Find where the given text appears and provide that cell's center as (X, Y) coordinate. 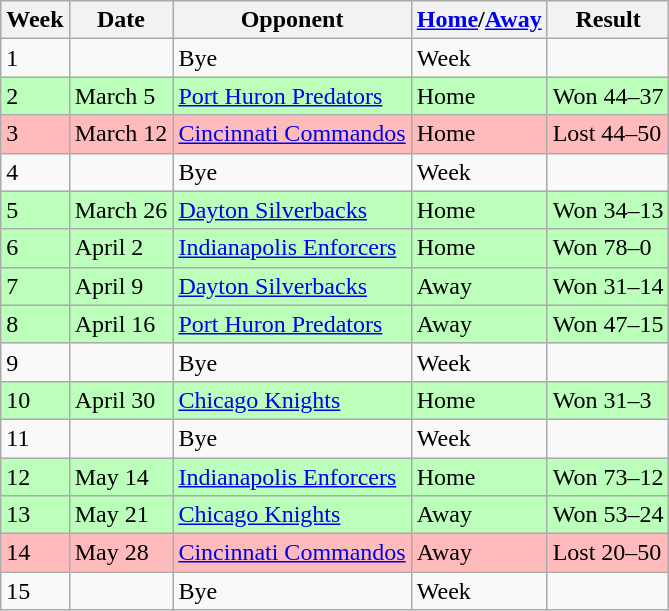
Opponent (292, 20)
9 (35, 362)
Won 44–37 (608, 96)
Result (608, 20)
Won 78–0 (608, 248)
4 (35, 172)
Won 31–14 (608, 286)
6 (35, 248)
13 (35, 515)
Won 47–15 (608, 324)
May 28 (121, 553)
March 5 (121, 96)
3 (35, 134)
14 (35, 553)
11 (35, 438)
Lost 44–50 (608, 134)
Home/Away (479, 20)
12 (35, 477)
Lost 20–50 (608, 553)
1 (35, 58)
2 (35, 96)
April 9 (121, 286)
Won 34–13 (608, 210)
April 16 (121, 324)
April 2 (121, 248)
Won 73–12 (608, 477)
March 26 (121, 210)
March 12 (121, 134)
10 (35, 400)
Won 31–3 (608, 400)
April 30 (121, 400)
5 (35, 210)
May 21 (121, 515)
Date (121, 20)
15 (35, 591)
7 (35, 286)
Won 53–24 (608, 515)
8 (35, 324)
May 14 (121, 477)
